Extract the [X, Y] coordinate from the center of the cell holding the provided text.  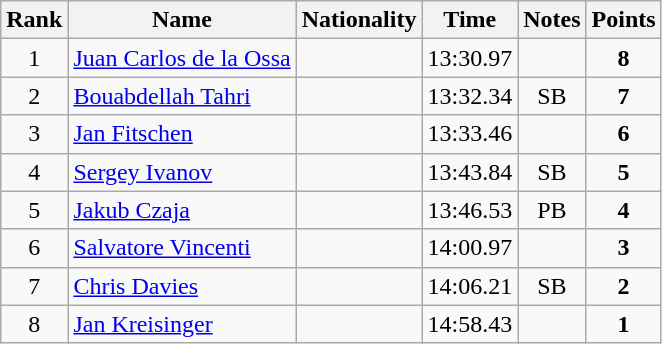
Jan Kreisinger [182, 324]
14:00.97 [470, 248]
13:33.46 [470, 134]
Jakub Czaja [182, 210]
Nationality [359, 20]
Bouabdellah Tahri [182, 96]
13:30.97 [470, 58]
Salvatore Vincenti [182, 248]
PB [552, 210]
Points [624, 20]
13:46.53 [470, 210]
Name [182, 20]
13:43.84 [470, 172]
Chris Davies [182, 286]
14:58.43 [470, 324]
Juan Carlos de la Ossa [182, 58]
14:06.21 [470, 286]
Jan Fitschen [182, 134]
13:32.34 [470, 96]
Time [470, 20]
Sergey Ivanov [182, 172]
Notes [552, 20]
Rank [34, 20]
